Detect which cell encompasses the target text, then output its [x, y] center coordinate. 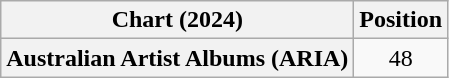
48 [401, 58]
Position [401, 20]
Chart (2024) [178, 20]
Australian Artist Albums (ARIA) [178, 58]
